Return the (x, y) coordinate for the center point of the cell that contains the specified text.  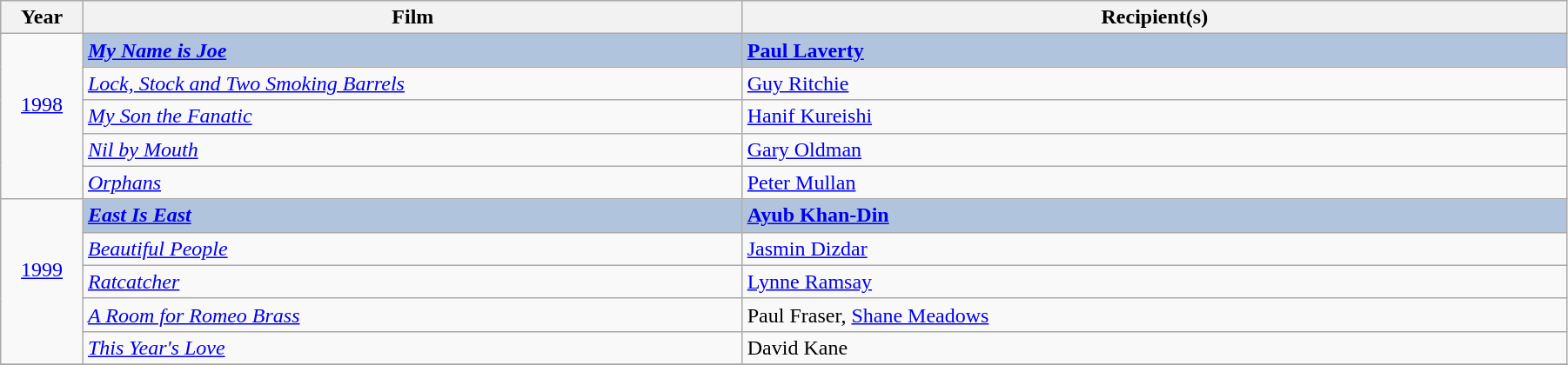
Orphans (412, 182)
Peter Mullan (1154, 182)
This Year's Love (412, 348)
Year (42, 17)
Ratcatcher (412, 282)
Film (412, 17)
Recipient(s) (1154, 17)
Beautiful People (412, 249)
Lynne Ramsay (1154, 282)
My Name is Joe (412, 50)
Paul Laverty (1154, 50)
Hanif Kureishi (1154, 116)
A Room for Romeo Brass (412, 315)
My Son the Fanatic (412, 116)
Guy Ritchie (1154, 83)
1999 (42, 282)
Lock, Stock and Two Smoking Barrels (412, 83)
Jasmin Dizdar (1154, 249)
East Is East (412, 216)
Ayub Khan-Din (1154, 216)
David Kane (1154, 348)
Nil by Mouth (412, 149)
Gary Oldman (1154, 149)
1998 (42, 116)
Paul Fraser, Shane Meadows (1154, 315)
